Capture the cell that displays the provided text and extract its [X, Y] central coordinate. 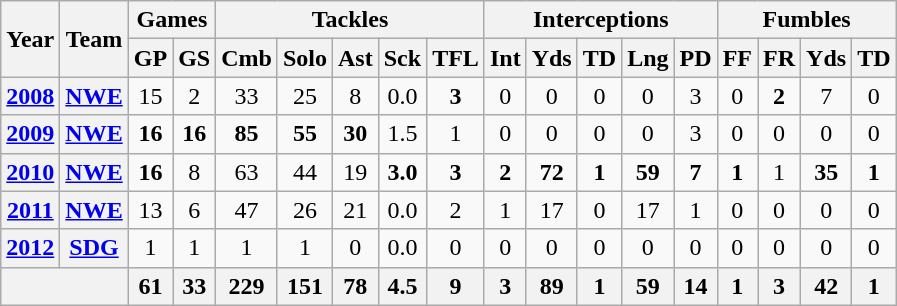
61 [150, 286]
Sck [402, 58]
Cmb [247, 58]
TFL [456, 58]
Tackles [350, 20]
6 [194, 210]
47 [247, 210]
Lng [648, 58]
2008 [30, 96]
21 [356, 210]
9 [456, 286]
FR [780, 58]
Ast [356, 58]
26 [304, 210]
4.5 [402, 286]
78 [356, 286]
2011 [30, 210]
Team [94, 39]
Games [172, 20]
25 [304, 96]
63 [247, 172]
SDG [94, 248]
35 [826, 172]
Int [505, 58]
15 [150, 96]
Fumbles [806, 20]
GS [194, 58]
13 [150, 210]
30 [356, 134]
2009 [30, 134]
1.5 [402, 134]
151 [304, 286]
2010 [30, 172]
44 [304, 172]
14 [696, 286]
19 [356, 172]
85 [247, 134]
42 [826, 286]
Year [30, 39]
2012 [30, 248]
PD [696, 58]
229 [247, 286]
55 [304, 134]
Interceptions [600, 20]
3.0 [402, 172]
FF [737, 58]
72 [552, 172]
Solo [304, 58]
89 [552, 286]
GP [150, 58]
